Return the (X, Y) coordinate for the center point of the cell that contains the specified text.  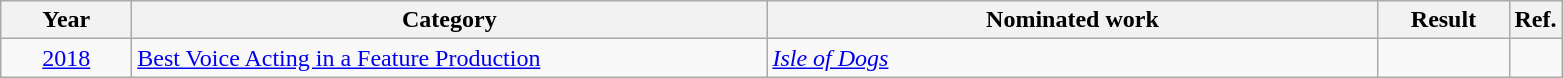
Nominated work (1072, 20)
Year (66, 20)
Result (1444, 20)
Category (450, 20)
Best Voice Acting in a Feature Production (450, 58)
2018 (66, 58)
Ref. (1536, 20)
Isle of Dogs (1072, 58)
